From the cell containing the given text, extract its center point as (x, y) coordinate. 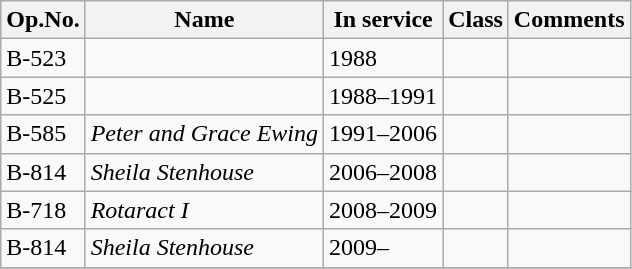
B-525 (43, 96)
B-718 (43, 210)
Peter and Grace Ewing (204, 134)
Comments (569, 20)
Name (204, 20)
2009– (384, 248)
1991–2006 (384, 134)
In service (384, 20)
Rotaract I (204, 210)
B-585 (43, 134)
1988 (384, 58)
Class (476, 20)
2008–2009 (384, 210)
Op.No. (43, 20)
B-523 (43, 58)
2006–2008 (384, 172)
1988–1991 (384, 96)
